For the text-containing cell, return its midpoint in [x, y] coordinate format. 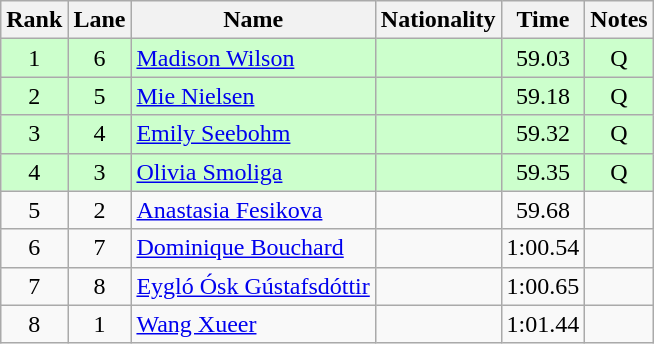
Rank [34, 20]
1:00.54 [543, 248]
Lane [100, 20]
59.18 [543, 96]
1:00.65 [543, 286]
Name [253, 20]
1:01.44 [543, 324]
59.03 [543, 58]
Emily Seebohm [253, 134]
Olivia Smoliga [253, 172]
Wang Xueer [253, 324]
Nationality [438, 20]
Time [543, 20]
Dominique Bouchard [253, 248]
59.68 [543, 210]
59.32 [543, 134]
59.35 [543, 172]
Mie Nielsen [253, 96]
Eygló Ósk Gústafsdóttir [253, 286]
Madison Wilson [253, 58]
Notes [619, 20]
Anastasia Fesikova [253, 210]
